Provide the (X, Y) coordinate of the cell's center where the given text is located.  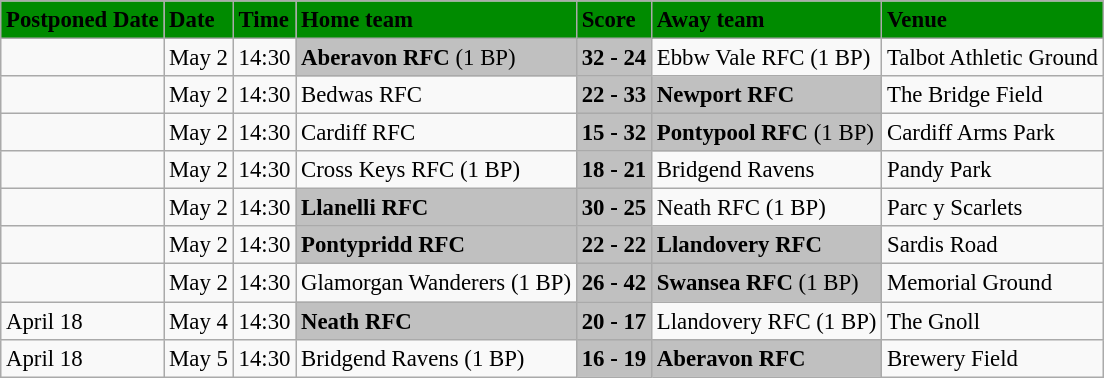
Bedwas RFC (436, 95)
Memorial Ground (993, 283)
Llandovery RFC (1 BP) (767, 321)
Swansea RFC (1 BP) (767, 283)
Sardis Road (993, 245)
Score (614, 20)
Llanelli RFC (436, 208)
Neath RFC (436, 321)
The Bridge Field (993, 95)
Venue (993, 20)
16 - 19 (614, 358)
Talbot Athletic Ground (993, 57)
Home team (436, 20)
30 - 25 (614, 208)
The Gnoll (993, 321)
22 - 33 (614, 95)
22 - 22 (614, 245)
Date (198, 20)
Pontypool RFC (1 BP) (767, 133)
Parc y Scarlets (993, 208)
May 4 (198, 321)
18 - 21 (614, 170)
Cardiff Arms Park (993, 133)
Bridgend Ravens (1 BP) (436, 358)
Cross Keys RFC (1 BP) (436, 170)
Aberavon RFC (767, 358)
Llandovery RFC (767, 245)
Bridgend Ravens (767, 170)
32 - 24 (614, 57)
Time (264, 20)
Pandy Park (993, 170)
Aberavon RFC (1 BP) (436, 57)
Postponed Date (82, 20)
26 - 42 (614, 283)
Newport RFC (767, 95)
Cardiff RFC (436, 133)
Ebbw Vale RFC (1 BP) (767, 57)
Pontypridd RFC (436, 245)
15 - 32 (614, 133)
20 - 17 (614, 321)
Brewery Field (993, 358)
Away team (767, 20)
May 5 (198, 358)
Glamorgan Wanderers (1 BP) (436, 283)
Neath RFC (1 BP) (767, 208)
